Find where the given text appears and provide that cell's center as (X, Y) coordinate. 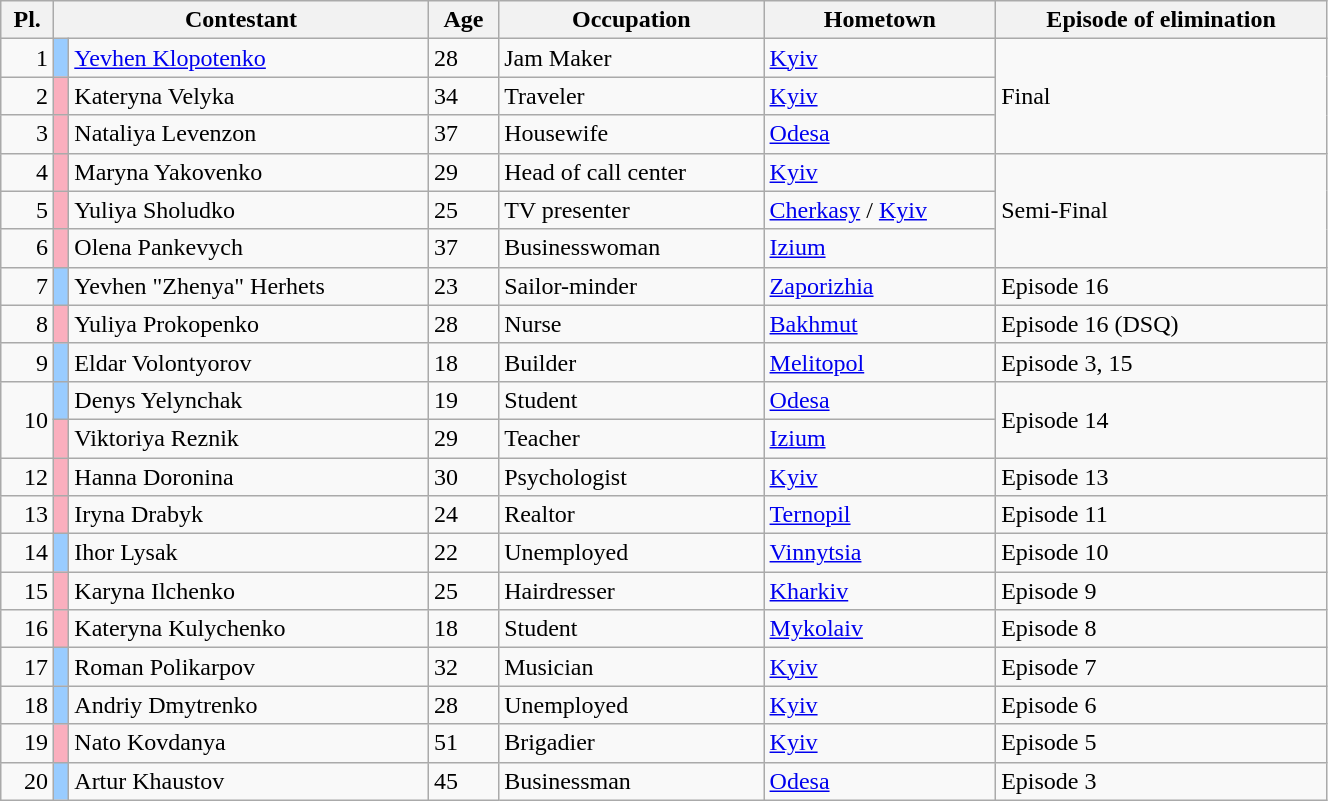
10 (28, 419)
Businesswoman (632, 248)
13 (28, 515)
1 (28, 58)
Head of call center (632, 172)
Kharkiv (880, 591)
17 (28, 667)
Age (463, 20)
Episode 3 (1162, 781)
Musician (632, 667)
Brigadier (632, 743)
Eldar Volontyorov (249, 362)
Bakhmut (880, 324)
Iryna Drabyk (249, 515)
Psychologist (632, 477)
Episode 16 (DSQ) (1162, 324)
Kateryna Velyka (249, 96)
Sailor-minder (632, 286)
4 (28, 172)
Hairdresser (632, 591)
Zaporizhia (880, 286)
5 (28, 210)
Nato Kovdanya (249, 743)
Denys Yelynchak (249, 400)
20 (28, 781)
2 (28, 96)
Vinnytsia (880, 553)
Jam Maker (632, 58)
Teacher (632, 438)
Yuliya Prokopenko (249, 324)
Episode 6 (1162, 705)
Roman Polikarpov (249, 667)
Final (1162, 96)
Karyna Ilchenko (249, 591)
Episode 3, 15 (1162, 362)
Nataliya Levenzon (249, 134)
Ihor Lysak (249, 553)
Artur Khaustov (249, 781)
Kateryna Kulychenko (249, 629)
Olena Pankevych (249, 248)
Yuliya Sholudko (249, 210)
Episode 5 (1162, 743)
Episode 16 (1162, 286)
Episode 14 (1162, 419)
Nurse (632, 324)
Semi-Final (1162, 210)
Episode of elimination (1162, 20)
Ternopil (880, 515)
34 (463, 96)
8 (28, 324)
9 (28, 362)
23 (463, 286)
14 (28, 553)
22 (463, 553)
32 (463, 667)
Yevhen Klopotenko (249, 58)
Businessman (632, 781)
Mykolaiv (880, 629)
Pl. (28, 20)
16 (28, 629)
Hanna Doronina (249, 477)
Viktoriya Reznik (249, 438)
51 (463, 743)
Realtor (632, 515)
12 (28, 477)
Yevhen "Zhenya" Herhets (249, 286)
Hometown (880, 20)
TV presenter (632, 210)
Andriy Dmytrenko (249, 705)
7 (28, 286)
45 (463, 781)
Melitopol (880, 362)
Maryna Yakovenko (249, 172)
Cherkasy / Kyiv (880, 210)
30 (463, 477)
24 (463, 515)
Episode 11 (1162, 515)
Builder (632, 362)
6 (28, 248)
Traveler (632, 96)
Episode 7 (1162, 667)
Housewife (632, 134)
Episode 8 (1162, 629)
Episode 13 (1162, 477)
Episode 10 (1162, 553)
Occupation (632, 20)
15 (28, 591)
Contestant (242, 20)
Episode 9 (1162, 591)
3 (28, 134)
